Return the [x, y] coordinate for the center point of the cell that contains the specified text.  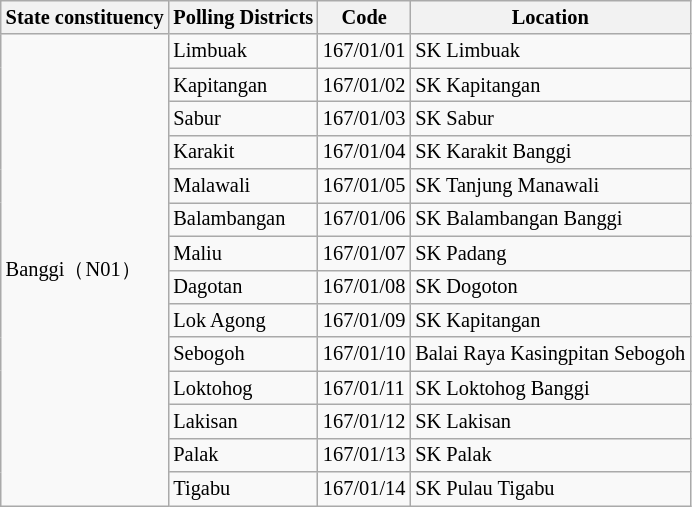
SK Dogoton [550, 287]
SK Loktohog Banggi [550, 388]
167/01/05 [364, 186]
Karakit [243, 152]
Sabur [243, 118]
SK Lakisan [550, 421]
Loktohog [243, 388]
Lok Agong [243, 320]
Kapitangan [243, 85]
Banggi（N01） [85, 270]
SK Tanjung Manawali [550, 186]
167/01/02 [364, 85]
Dagotan [243, 287]
SK Sabur [550, 118]
167/01/03 [364, 118]
Location [550, 17]
167/01/13 [364, 455]
167/01/10 [364, 354]
Palak [243, 455]
State constituency [85, 17]
SK Karakit Banggi [550, 152]
SK Limbuak [550, 51]
SK Pulau Tigabu [550, 489]
SK Padang [550, 253]
167/01/01 [364, 51]
Sebogoh [243, 354]
Tigabu [243, 489]
167/01/09 [364, 320]
167/01/04 [364, 152]
Malawali [243, 186]
Lakisan [243, 421]
167/01/11 [364, 388]
167/01/14 [364, 489]
Balambangan [243, 219]
167/01/08 [364, 287]
SK Balambangan Banggi [550, 219]
Limbuak [243, 51]
167/01/12 [364, 421]
Code [364, 17]
Polling Districts [243, 17]
SK Palak [550, 455]
Balai Raya Kasingpitan Sebogoh [550, 354]
Maliu [243, 253]
167/01/06 [364, 219]
167/01/07 [364, 253]
